Output the (x, y) coordinate of the center of the cell containing the given text.  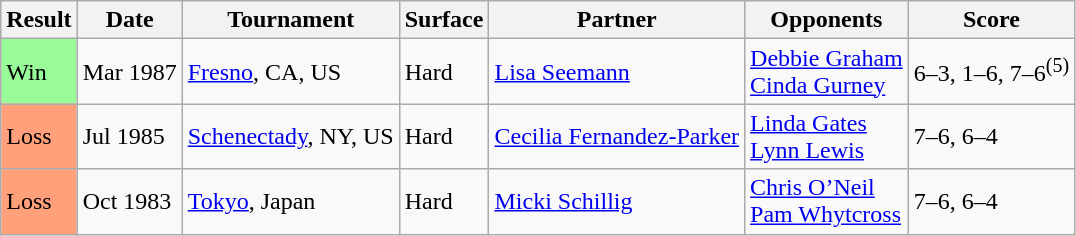
Debbie Graham Cinda Gurney (827, 72)
Cecilia Fernandez-Parker (617, 136)
Win (39, 72)
Opponents (827, 20)
6–3, 1–6, 7–6(5) (991, 72)
Tokyo, Japan (290, 202)
Date (130, 20)
Tournament (290, 20)
Jul 1985 (130, 136)
Linda Gates Lynn Lewis (827, 136)
Mar 1987 (130, 72)
Oct 1983 (130, 202)
Surface (444, 20)
Lisa Seemann (617, 72)
Partner (617, 20)
Micki Schillig (617, 202)
Score (991, 20)
Schenectady, NY, US (290, 136)
Chris O’Neil Pam Whytcross (827, 202)
Fresno, CA, US (290, 72)
Result (39, 20)
